From the cell containing the given text, extract its center point as (x, y) coordinate. 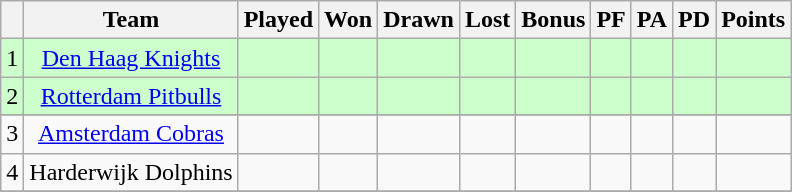
Lost (487, 20)
Amsterdam Cobras (131, 134)
PA (652, 20)
3 (12, 134)
PF (611, 20)
Harderwijk Dolphins (131, 172)
Team (131, 20)
1 (12, 58)
4 (12, 172)
PD (694, 20)
Won (348, 20)
Played (278, 20)
Drawn (419, 20)
Points (754, 20)
Bonus (554, 20)
Den Haag Knights (131, 58)
2 (12, 96)
Rotterdam Pitbulls (131, 96)
